Determine the [x, y] coordinate at the center of the cell enclosing the given text.  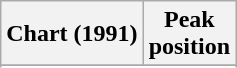
Chart (1991) [72, 34]
Peak position [189, 34]
